Return (X, Y) of the center of cell containing provided text 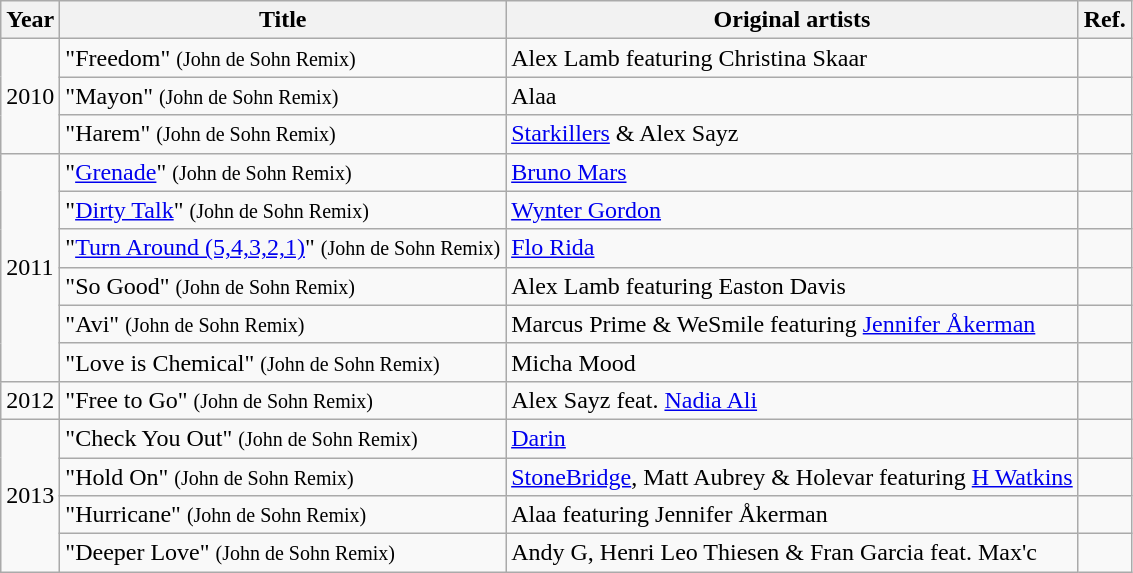
Alaa (792, 96)
Marcus Prime & WeSmile featuring Jennifer Åkerman (792, 324)
"Hold On" (John de Sohn Remix) (283, 477)
"Check You Out" (John de Sohn Remix) (283, 438)
Andy G, Henri Leo Thiesen & Fran Garcia feat. Max'c (792, 553)
Original artists (792, 20)
Ref. (1104, 20)
"Mayon" (John de Sohn Remix) (283, 96)
StoneBridge, Matt Aubrey & Holevar featuring H Watkins (792, 477)
"Free to Go" (John de Sohn Remix) (283, 400)
2013 (30, 495)
"Deeper Love" (John de Sohn Remix) (283, 553)
Darin (792, 438)
Bruno Mars (792, 172)
2011 (30, 267)
Year (30, 20)
"Hurricane" (John de Sohn Remix) (283, 515)
Wynter Gordon (792, 210)
"Grenade" (John de Sohn Remix) (283, 172)
"Dirty Talk" (John de Sohn Remix) (283, 210)
"Love is Chemical" (John de Sohn Remix) (283, 362)
"Turn Around (5,4,3,2,1)" (John de Sohn Remix) (283, 248)
Micha Mood (792, 362)
"Freedom" (John de Sohn Remix) (283, 58)
2010 (30, 96)
Flo Rida (792, 248)
Starkillers & Alex Sayz (792, 134)
Alaa featuring Jennifer Åkerman (792, 515)
Alex Lamb featuring Easton Davis (792, 286)
2012 (30, 400)
Alex Lamb featuring Christina Skaar (792, 58)
"Avi" (John de Sohn Remix) (283, 324)
"Harem" (John de Sohn Remix) (283, 134)
Title (283, 20)
"So Good" (John de Sohn Remix) (283, 286)
Alex Sayz feat. Nadia Ali (792, 400)
